Scan for the cell matching the given text and deliver its [X, Y] coordinate at center. 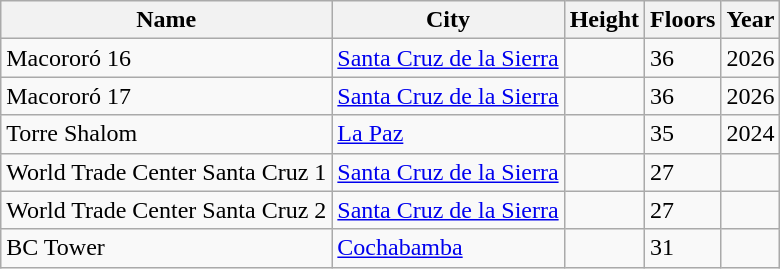
World Trade Center Santa Cruz 2 [166, 210]
Year [750, 20]
2024 [750, 134]
Cochabamba [448, 248]
BC Tower [166, 248]
Height [604, 20]
La Paz [448, 134]
Name [166, 20]
Macororó 16 [166, 58]
Floors [683, 20]
Macororó 17 [166, 96]
World Trade Center Santa Cruz 1 [166, 172]
Torre Shalom [166, 134]
City [448, 20]
31 [683, 248]
35 [683, 134]
